Scan for the cell matching the given text and deliver its [X, Y] coordinate at center. 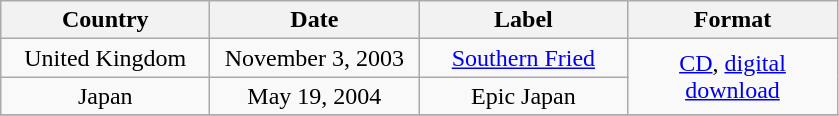
United Kingdom [106, 58]
Epic Japan [524, 96]
Japan [106, 96]
CD, digital download [732, 77]
Country [106, 20]
May 19, 2004 [314, 96]
Date [314, 20]
November 3, 2003 [314, 58]
Southern Fried [524, 58]
Label [524, 20]
Format [732, 20]
